Determine the [x, y] coordinate at the center of the cell enclosing the given text.  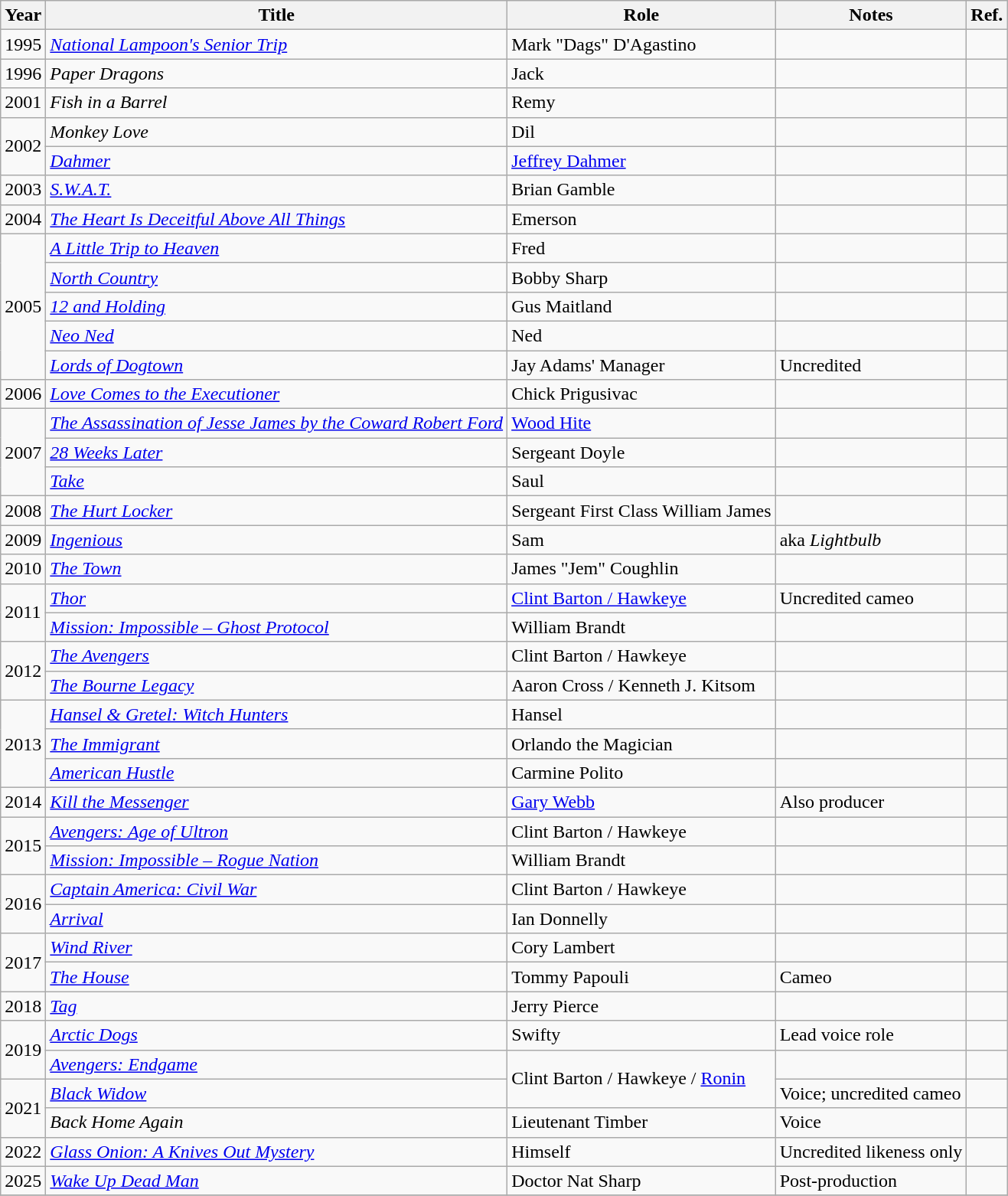
Tag [277, 1006]
Black Widow [277, 1093]
2016 [23, 904]
Wood Hite [641, 423]
Dahmer [277, 161]
Uncredited cameo [871, 598]
Kill the Messenger [277, 802]
2002 [23, 146]
Wake Up Dead Man [277, 1181]
2014 [23, 802]
Paper Dragons [277, 74]
The Town [277, 569]
Arrival [277, 919]
Clint Barton / Hawkeye / Ronin [641, 1079]
2003 [23, 190]
National Lampoon's Senior Trip [277, 44]
Lieutenant Timber [641, 1122]
Sergeant Doyle [641, 453]
Chick Prigusivac [641, 394]
The House [277, 977]
Ref. [987, 15]
Emerson [641, 219]
Lead voice role [871, 1035]
2008 [23, 511]
2015 [23, 845]
Mission: Impossible – Ghost Protocol [277, 627]
2012 [23, 671]
2018 [23, 1006]
2021 [23, 1108]
The Bourne Legacy [277, 685]
Jeffrey Dahmer [641, 161]
2005 [23, 306]
Ian Donnelly [641, 919]
Dil [641, 132]
2019 [23, 1050]
12 and Holding [277, 306]
Cory Lambert [641, 948]
Brian Gamble [641, 190]
The Assassination of Jesse James by the Coward Robert Ford [277, 423]
Tommy Papouli [641, 977]
Fish in a Barrel [277, 103]
Mark "Dags" D'Agastino [641, 44]
Himself [641, 1152]
Ned [641, 335]
Jerry Pierce [641, 1006]
Title [277, 15]
Gary Webb [641, 802]
Gus Maitland [641, 306]
2007 [23, 453]
Year [23, 15]
The Immigrant [277, 743]
Fred [641, 248]
1996 [23, 74]
Avengers: Age of Ultron [277, 831]
Bobby Sharp [641, 277]
Hansel [641, 714]
Back Home Again [277, 1122]
2001 [23, 103]
Sergeant First Class William James [641, 511]
Thor [277, 598]
2013 [23, 743]
Ingenious [277, 540]
Jay Adams' Manager [641, 365]
Neo Ned [277, 335]
Saul [641, 482]
Also producer [871, 802]
2011 [23, 613]
Notes [871, 15]
Jack [641, 74]
Glass Onion: A Knives Out Mystery [277, 1152]
Avengers: Endgame [277, 1064]
Love Comes to the Executioner [277, 394]
2022 [23, 1152]
Sam [641, 540]
The Avengers [277, 656]
Mission: Impossible – Rogue Nation [277, 861]
Voice; uncredited cameo [871, 1093]
2004 [23, 219]
Cameo [871, 977]
Monkey Love [277, 132]
Hansel & Gretel: Witch Hunters [277, 714]
2025 [23, 1181]
Carmine Polito [641, 773]
Uncredited [871, 365]
Arctic Dogs [277, 1035]
28 Weeks Later [277, 453]
2010 [23, 569]
A Little Trip to Heaven [277, 248]
James "Jem" Coughlin [641, 569]
Post-production [871, 1181]
North Country [277, 277]
Aaron Cross / Kenneth J. Kitsom [641, 685]
S.W.A.T. [277, 190]
2009 [23, 540]
Voice [871, 1122]
Captain America: Civil War [277, 890]
The Hurt Locker [277, 511]
Take [277, 482]
Lords of Dogtown [277, 365]
Doctor Nat Sharp [641, 1181]
Uncredited likeness only [871, 1152]
Orlando the Magician [641, 743]
Role [641, 15]
Swifty [641, 1035]
Remy [641, 103]
The Heart Is Deceitful Above All Things [277, 219]
American Hustle [277, 773]
aka Lightbulb [871, 540]
1995 [23, 44]
Wind River [277, 948]
2006 [23, 394]
2017 [23, 962]
